Scan for the cell matching the given text and deliver its (X, Y) coordinate at center. 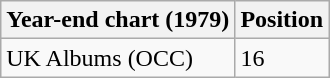
Position (282, 20)
16 (282, 58)
Year-end chart (1979) (118, 20)
UK Albums (OCC) (118, 58)
